Pinpoint the cell where the given text exists, returning its (X, Y) midpoint coordinate. 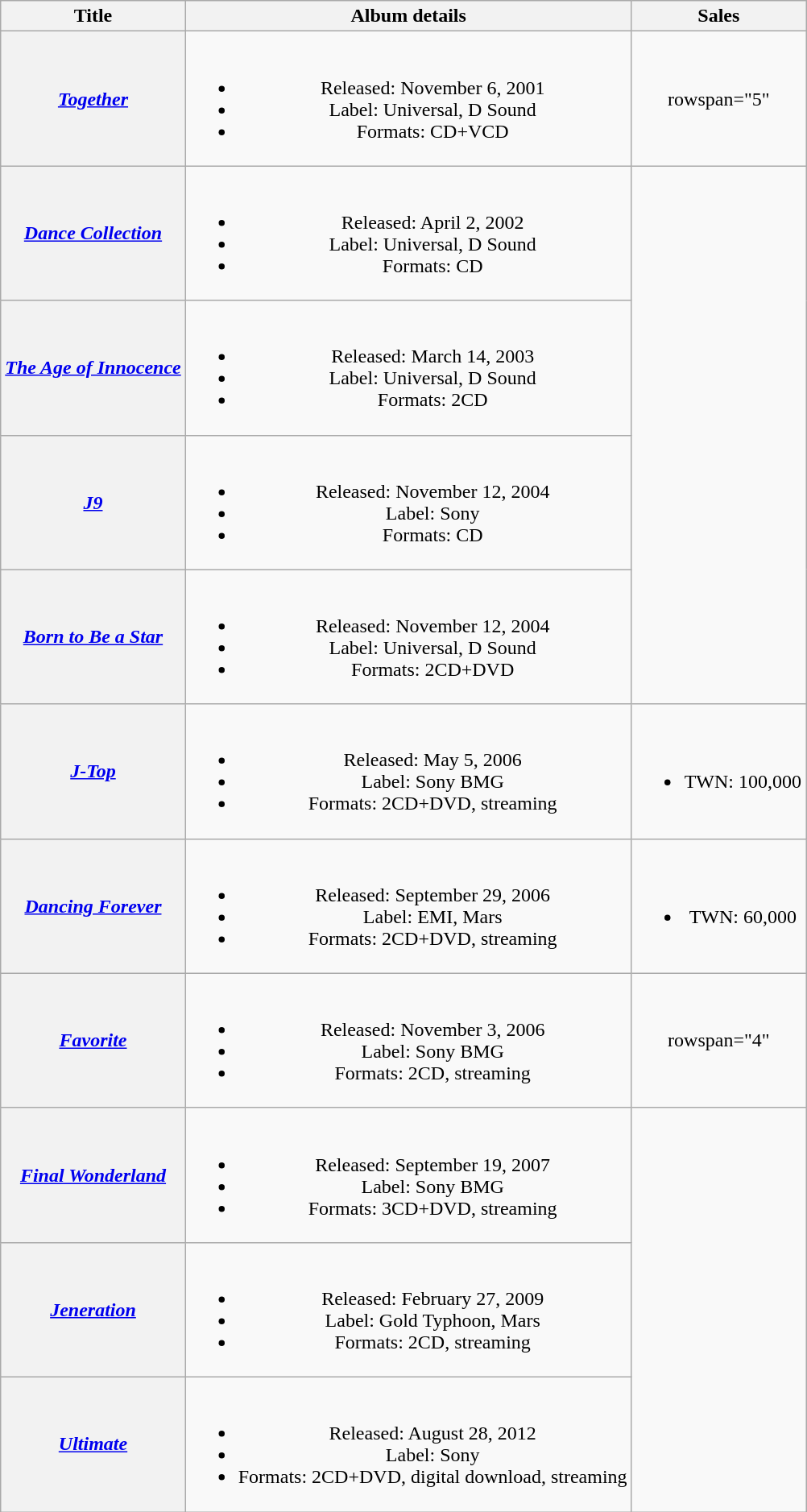
Ultimate (93, 1444)
Released: May 5, 2006Label: Sony BMGFormats: 2CD+DVD, streaming (408, 772)
Dance Collection (93, 234)
Favorite (93, 1041)
Album details (408, 16)
Released: September 19, 2007Label: Sony BMGFormats: 3CD+DVD, streaming (408, 1174)
Dancing Forever (93, 905)
Released: August 28, 2012Label: SonyFormats: 2CD+DVD, digital download, streaming (408, 1444)
rowspan="5" (718, 98)
Title (93, 16)
TWN: 100,000 (718, 772)
rowspan="4" (718, 1041)
Released: November 6, 2001Label: Universal, D SoundFormats: CD+VCD (408, 98)
J9 (93, 503)
Final Wonderland (93, 1174)
Released: November 12, 2004Label: SonyFormats: CD (408, 503)
Jeneration (93, 1310)
Born to Be a Star (93, 636)
The Age of Innocence (93, 367)
Released: November 12, 2004Label: Universal, D SoundFormats: 2CD+DVD (408, 636)
Released: March 14, 2003Label: Universal, D SoundFormats: 2CD (408, 367)
Released: November 3, 2006Label: Sony BMGFormats: 2CD, streaming (408, 1041)
TWN: 60,000 (718, 905)
Released: April 2, 2002Label: Universal, D SoundFormats: CD (408, 234)
Together (93, 98)
J-Top (93, 772)
Sales (718, 16)
Released: February 27, 2009Label: Gold Typhoon, MarsFormats: 2CD, streaming (408, 1310)
Released: September 29, 2006Label: EMI, MarsFormats: 2CD+DVD, streaming (408, 905)
